Capture the cell that displays the provided text and extract its (X, Y) central coordinate. 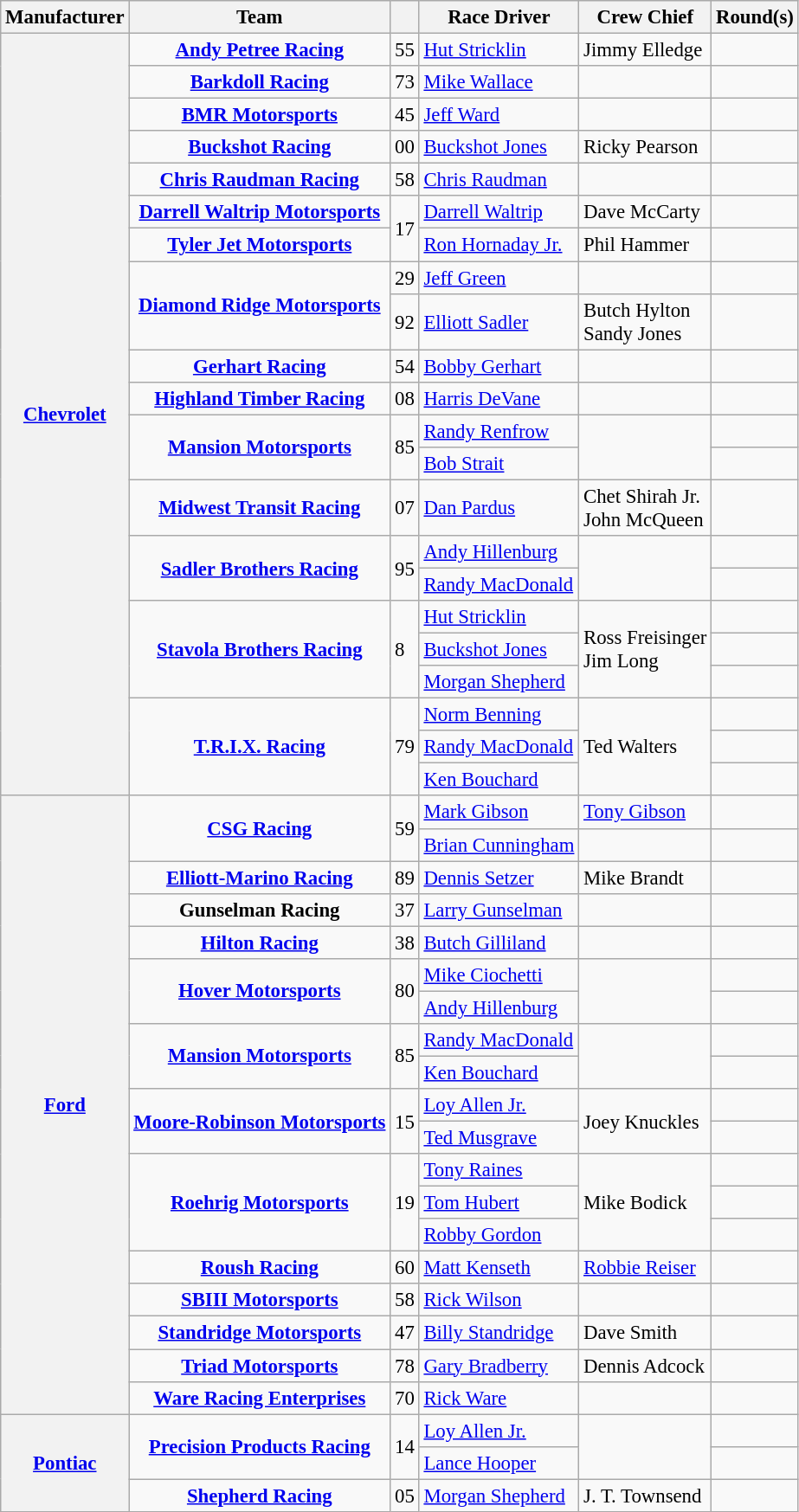
Buckshot Racing (260, 147)
Andy Petree Racing (260, 50)
8 (405, 649)
Billy Standridge (499, 1333)
Ron Hornaday Jr. (499, 245)
Tony Gibson (646, 813)
Randy Renfrow (499, 431)
95 (405, 568)
Mike Ciochetti (499, 975)
Mike Bodick (646, 1203)
Race Driver (499, 17)
Chris Raudman (499, 180)
29 (405, 278)
Dan Pardus (499, 507)
Brian Cunningham (499, 845)
79 (405, 748)
Barkdoll Racing (260, 82)
73 (405, 82)
Ricky Pearson (646, 147)
45 (405, 115)
Jeff Ward (499, 115)
47 (405, 1333)
J. T. Townsend (646, 1496)
92 (405, 322)
Joey Knuckles (646, 1122)
Rick Ware (499, 1398)
CSG Racing (260, 829)
Butch Gilliland (499, 943)
55 (405, 50)
19 (405, 1203)
54 (405, 366)
14 (405, 1447)
07 (405, 507)
60 (405, 1268)
Elliott-Marino Racing (260, 878)
Standridge Motorsports (260, 1333)
Gerhart Racing (260, 366)
Round(s) (755, 17)
Chevrolet (65, 415)
Lance Hooper (499, 1463)
BMR Motorsports (260, 115)
Rick Wilson (499, 1301)
Mike Brandt (646, 878)
Darrell Waltrip Motorsports (260, 212)
Precision Products Racing (260, 1447)
Tom Hubert (499, 1203)
Ford (65, 1105)
Diamond Ridge Motorsports (260, 306)
Bob Strait (499, 464)
Hilton Racing (260, 943)
Butch Hylton Sandy Jones (646, 322)
59 (405, 829)
Jeff Green (499, 278)
00 (405, 147)
Mike Wallace (499, 82)
Phil Hammer (646, 245)
05 (405, 1496)
Crew Chief (646, 17)
17 (405, 228)
Harris DeVane (499, 398)
Dennis Adcock (646, 1366)
78 (405, 1366)
70 (405, 1398)
Ross Freisinger Jim Long (646, 649)
38 (405, 943)
Larry Gunselman (499, 910)
08 (405, 398)
Hover Motorsports (260, 992)
89 (405, 878)
Highland Timber Racing (260, 398)
Jimmy Elledge (646, 50)
Midwest Transit Racing (260, 507)
80 (405, 992)
Dave Smith (646, 1333)
Gunselman Racing (260, 910)
Tyler Jet Motorsports (260, 245)
Roehrig Motorsports (260, 1203)
T.R.I.X. Racing (260, 748)
Manufacturer (65, 17)
Matt Kenseth (499, 1268)
37 (405, 910)
Robby Gordon (499, 1235)
Chet Shirah Jr. John McQueen (646, 507)
Ted Walters (646, 748)
Mark Gibson (499, 813)
SBIII Motorsports (260, 1301)
Pontiac (65, 1463)
Shepherd Racing (260, 1496)
Bobby Gerhart (499, 366)
Triad Motorsports (260, 1366)
15 (405, 1122)
Moore-Robinson Motorsports (260, 1122)
Dennis Setzer (499, 878)
Ware Racing Enterprises (260, 1398)
Elliott Sadler (499, 322)
Dave McCarty (646, 212)
Ted Musgrave (499, 1138)
Gary Bradberry (499, 1366)
Tony Raines (499, 1170)
Team (260, 17)
Norm Benning (499, 715)
Robbie Reiser (646, 1268)
Roush Racing (260, 1268)
Chris Raudman Racing (260, 180)
Darrell Waltrip (499, 212)
Sadler Brothers Racing (260, 568)
Stavola Brothers Racing (260, 649)
